Locate the cell with the specified text and output its (x, y) center coordinate. 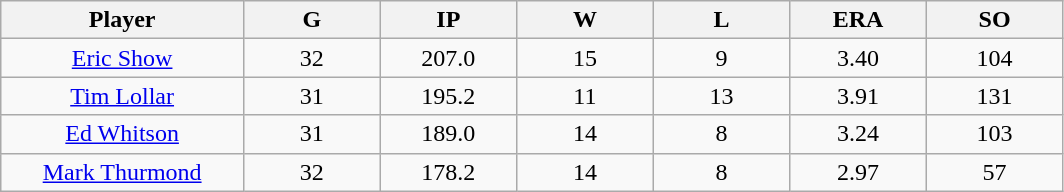
ERA (858, 20)
3.24 (858, 134)
G (312, 20)
57 (994, 172)
Eric Show (122, 58)
SO (994, 20)
Ed Whitson (122, 134)
131 (994, 96)
207.0 (448, 58)
Player (122, 20)
104 (994, 58)
W (586, 20)
15 (586, 58)
11 (586, 96)
Tim Lollar (122, 96)
IP (448, 20)
103 (994, 134)
3.40 (858, 58)
178.2 (448, 172)
189.0 (448, 134)
L (722, 20)
2.97 (858, 172)
3.91 (858, 96)
Mark Thurmond (122, 172)
9 (722, 58)
13 (722, 96)
195.2 (448, 96)
